Scan for the cell matching the given text and deliver its (x, y) coordinate at center. 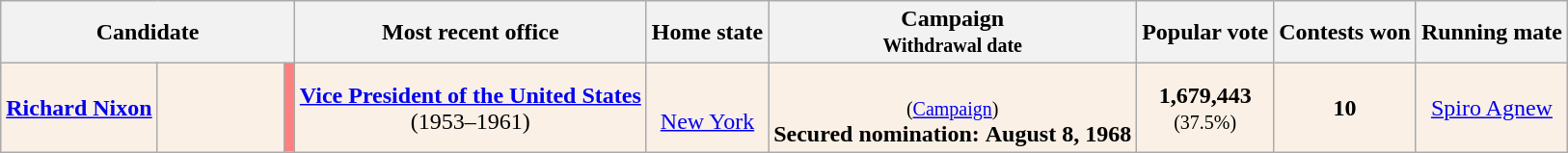
Running mate (1491, 33)
Vice President of the United States(1953–1961) (471, 108)
Popular vote (1205, 33)
Home state (707, 33)
1,679,443(37.5%) (1205, 108)
New York (707, 108)
Spiro Agnew (1491, 108)
10 (1345, 108)
(Campaign)Secured nomination: August 8, 1968 (953, 108)
Candidate (149, 33)
Contests won (1345, 33)
Most recent office (471, 33)
Richard Nixon (79, 108)
CampaignWithdrawal date (953, 33)
